Provide the [X, Y] coordinate of the cell's center where the given text is located.  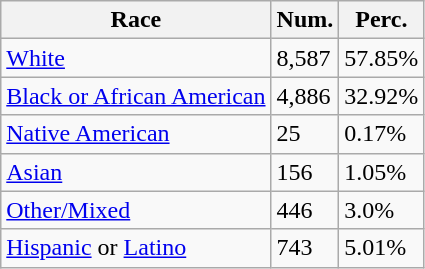
8,587 [305, 58]
Black or African American [136, 96]
Race [136, 20]
743 [305, 248]
Other/Mixed [136, 210]
5.01% [382, 248]
Hispanic or Latino [136, 248]
1.05% [382, 172]
Asian [136, 172]
156 [305, 172]
3.0% [382, 210]
446 [305, 210]
Num. [305, 20]
Native American [136, 134]
25 [305, 134]
32.92% [382, 96]
White [136, 58]
Perc. [382, 20]
57.85% [382, 58]
4,886 [305, 96]
0.17% [382, 134]
